Return the (X, Y) coordinate for the center point of the cell that contains the specified text.  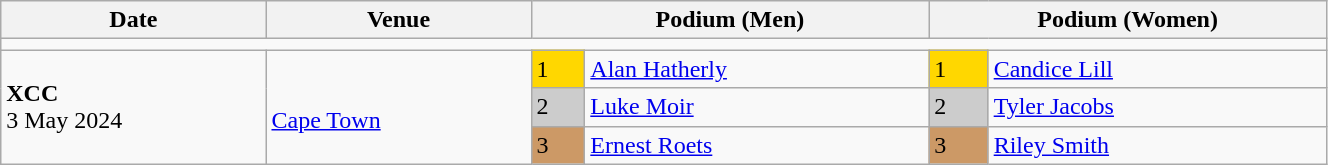
Venue (398, 20)
Candice Lill (1157, 69)
Ernest Roets (757, 145)
Alan Hatherly (757, 69)
Cape Town (398, 107)
Date (134, 20)
Podium (Men) (730, 20)
Tyler Jacobs (1157, 107)
Podium (Women) (1128, 20)
Luke Moir (757, 107)
Riley Smith (1157, 145)
XCC 3 May 2024 (134, 107)
